Detect which cell encompasses the target text, then output its [x, y] center coordinate. 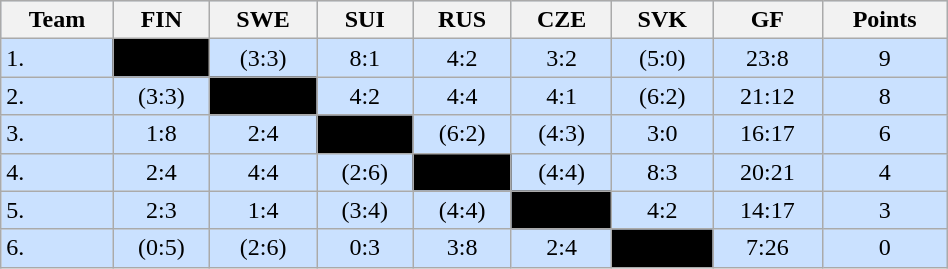
4. [57, 172]
GF [768, 20]
6. [57, 248]
16:17 [768, 134]
7:26 [768, 248]
3:0 [662, 134]
Points [884, 20]
(5:0) [662, 58]
9 [884, 58]
RUS [462, 20]
2. [57, 96]
SVK [662, 20]
8:1 [365, 58]
1:4 [262, 210]
5. [57, 210]
1:8 [161, 134]
(3:4) [365, 210]
21:12 [768, 96]
4 [884, 172]
8:3 [662, 172]
3. [57, 134]
0 [884, 248]
(4:3) [562, 134]
23:8 [768, 58]
2:3 [161, 210]
FIN [161, 20]
3 [884, 210]
3:8 [462, 248]
20:21 [768, 172]
SUI [365, 20]
6 [884, 134]
(0:5) [161, 248]
SWE [262, 20]
0:3 [365, 248]
4:1 [562, 96]
1. [57, 58]
8 [884, 96]
CZE [562, 20]
14:17 [768, 210]
3:2 [562, 58]
Team [57, 20]
